Determine the [X, Y] coordinate at the center of the cell enclosing the given text.  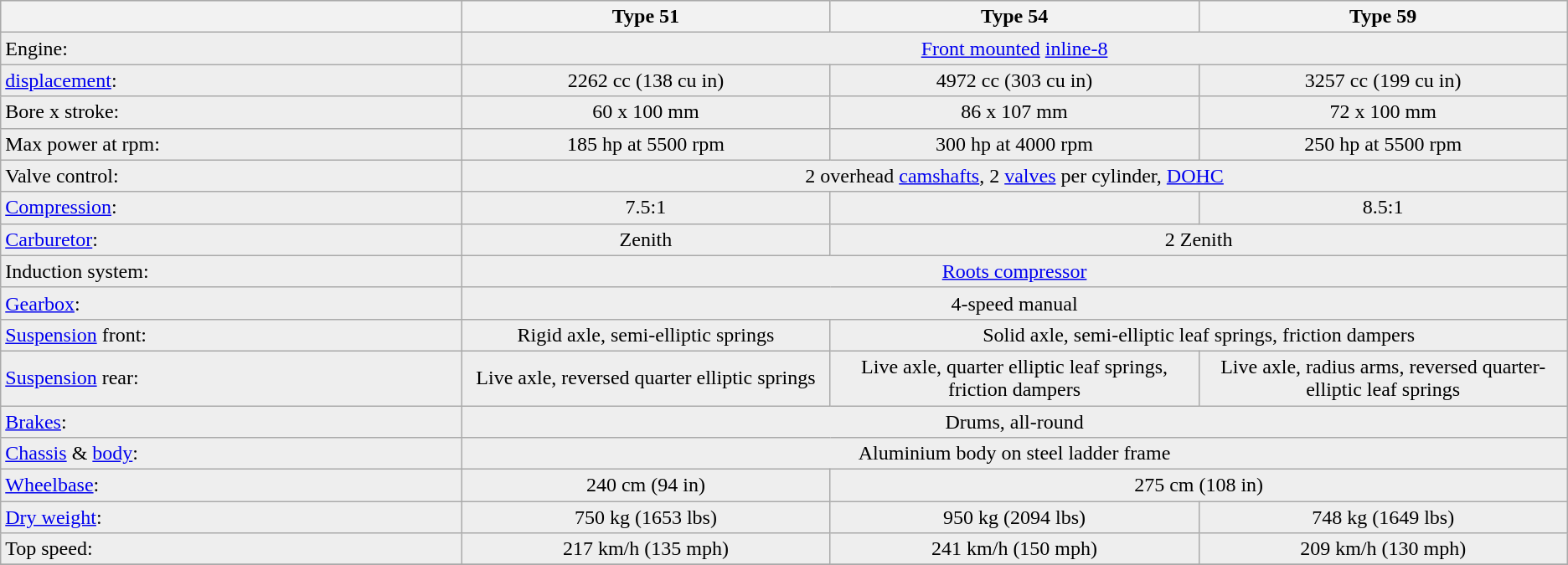
Max power at rpm: [231, 144]
Induction system: [231, 271]
Front mounted inline-8 [1014, 49]
Type 54 [1014, 17]
86 x 107 mm [1014, 112]
Live axle, quarter elliptic leaf springs, friction dampers [1014, 378]
748 kg (1649 lbs) [1383, 517]
Wheelbase: [231, 485]
60 x 100 mm [646, 112]
Drums, all-round [1014, 421]
4972 cc (303 cu in) [1014, 80]
240 cm (94 in) [646, 485]
Suspension front: [231, 335]
300 hp at 4000 rpm [1014, 144]
Zenith [646, 239]
Carburetor: [231, 239]
Brakes: [231, 421]
2262 cc (138 cu in) [646, 80]
Dry weight: [231, 517]
275 cm (108 in) [1199, 485]
3257 cc (199 cu in) [1383, 80]
Type 59 [1383, 17]
950 kg (2094 lbs) [1014, 517]
Chassis & body: [231, 454]
displacement: [231, 80]
Engine: [231, 49]
Bore x stroke: [231, 112]
Top speed: [231, 549]
Compression: [231, 208]
Rigid axle, semi-elliptic springs [646, 335]
Type 51 [646, 17]
Valve control: [231, 176]
Solid axle, semi-elliptic leaf springs, friction dampers [1199, 335]
241 km/h (150 mph) [1014, 549]
8.5:1 [1383, 208]
Aluminium body on steel ladder frame [1014, 454]
185 hp at 5500 rpm [646, 144]
4-speed manual [1014, 303]
Gearbox: [231, 303]
Live axle, reversed quarter elliptic springs [646, 378]
Roots compressor [1014, 271]
2 Zenith [1199, 239]
2 overhead camshafts, 2 valves per cylinder, DOHC [1014, 176]
72 x 100 mm [1383, 112]
250 hp at 5500 rpm [1383, 144]
Live axle, radius arms, reversed quarter-elliptic leaf springs [1383, 378]
Suspension rear: [231, 378]
217 km/h (135 mph) [646, 549]
209 km/h (130 mph) [1383, 549]
750 kg (1653 lbs) [646, 517]
7.5:1 [646, 208]
